From the cell containing the given text, extract its center point as [x, y] coordinate. 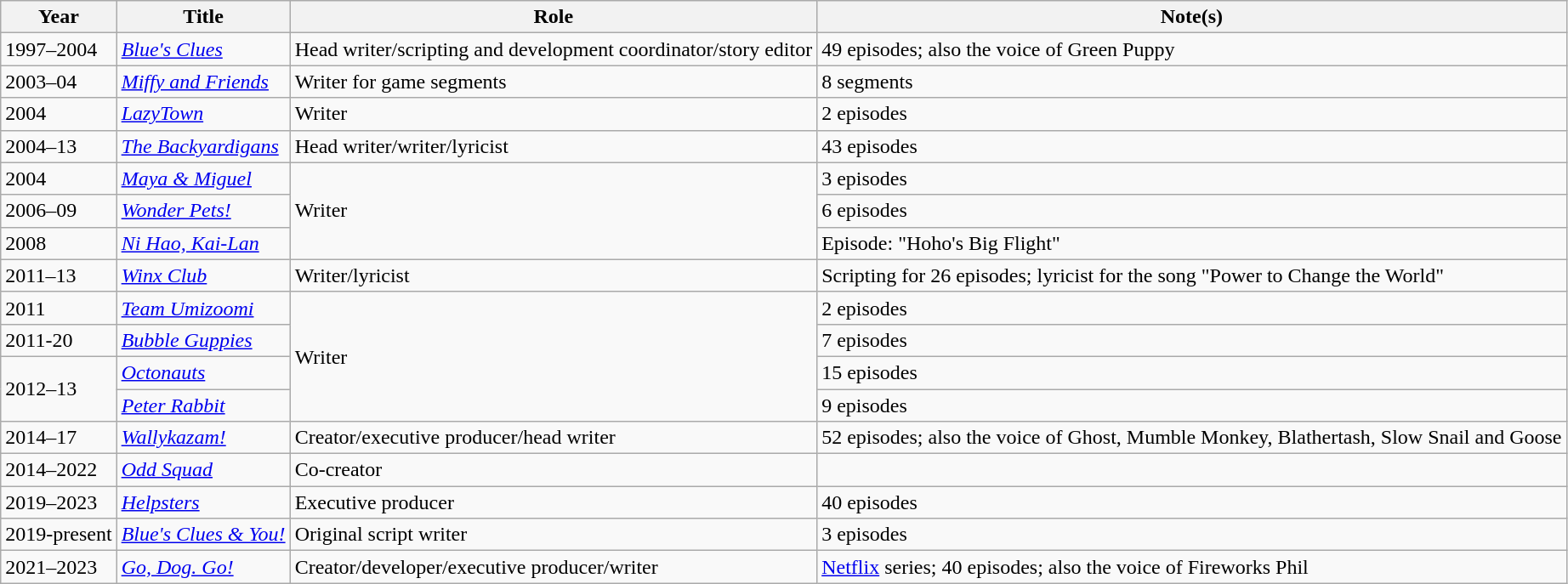
2011-20 [59, 340]
Co-creator [554, 470]
9 episodes [1192, 405]
2008 [59, 243]
Team Umizoomi [203, 308]
Episode: "Hoho's Big Flight" [1192, 243]
2003–04 [59, 82]
2004–13 [59, 146]
Peter Rabbit [203, 405]
15 episodes [1192, 372]
2011 [59, 308]
Note(s) [1192, 17]
Netflix series; 40 episodes; also the voice of Fireworks Phil [1192, 567]
2019-present [59, 535]
2014–17 [59, 438]
7 episodes [1192, 340]
Wonder Pets! [203, 211]
6 episodes [1192, 211]
Wallykazam! [203, 438]
2011–13 [59, 275]
8 segments [1192, 82]
Ni Hao, Kai-Lan [203, 243]
Go, Dog. Go! [203, 567]
1997–2004 [59, 49]
Title [203, 17]
Maya & Miguel [203, 179]
2012–13 [59, 388]
49 episodes; also the voice of Green Puppy [1192, 49]
Helpsters [203, 502]
Executive producer [554, 502]
40 episodes [1192, 502]
Odd Squad [203, 470]
Head writer/scripting and development coordinator/story editor [554, 49]
Winx Club [203, 275]
2014–2022 [59, 470]
2021–2023 [59, 567]
Writer/lyricist [554, 275]
43 episodes [1192, 146]
LazyTown [203, 114]
52 episodes; also the voice of Ghost, Mumble Monkey, Blathertash, Slow Snail and Goose [1192, 438]
Octonauts [203, 372]
Blue's Clues [203, 49]
Blue's Clues & You! [203, 535]
2006–09 [59, 211]
Original script writer [554, 535]
Writer for game segments [554, 82]
Head writer/writer/lyricist [554, 146]
Miffy and Friends [203, 82]
2019–2023 [59, 502]
Year [59, 17]
Creator/executive producer/head writer [554, 438]
Role [554, 17]
Scripting for 26 episodes; lyricist for the song "Power to Change the World" [1192, 275]
Bubble Guppies [203, 340]
The Backyardigans [203, 146]
Creator/developer/executive producer/writer [554, 567]
